Locate the cell with the specified text and output its [x, y] center coordinate. 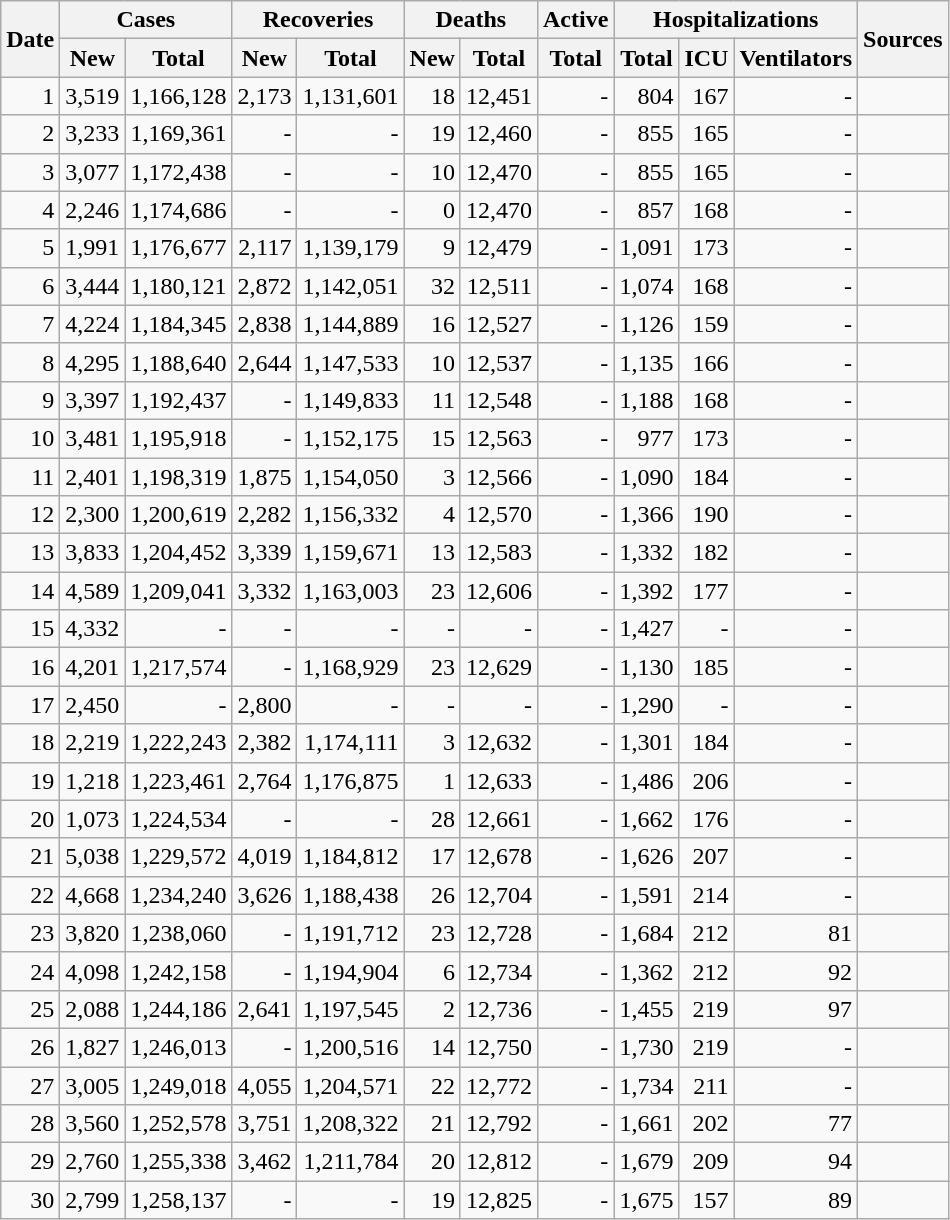
2,838 [264, 324]
Cases [146, 20]
4,224 [92, 324]
157 [706, 1200]
1,362 [646, 971]
3,332 [264, 591]
89 [796, 1200]
1,142,051 [350, 286]
Hospitalizations [736, 20]
1,211,784 [350, 1162]
1,184,345 [178, 324]
12,511 [498, 286]
1,730 [646, 1047]
1,208,322 [350, 1124]
12,661 [498, 819]
Ventilators [796, 58]
4,295 [92, 362]
166 [706, 362]
1,184,812 [350, 857]
1,192,437 [178, 400]
211 [706, 1085]
1,135 [646, 362]
207 [706, 857]
3,005 [92, 1085]
1,200,619 [178, 515]
1,255,338 [178, 1162]
1,242,158 [178, 971]
1,591 [646, 895]
12,825 [498, 1200]
12,728 [498, 933]
1,258,137 [178, 1200]
159 [706, 324]
1,392 [646, 591]
1,218 [92, 781]
3,833 [92, 553]
1,188,640 [178, 362]
30 [30, 1200]
3,751 [264, 1124]
1,827 [92, 1047]
4,589 [92, 591]
3,339 [264, 553]
2,246 [92, 210]
1,455 [646, 1009]
2,644 [264, 362]
1,180,121 [178, 286]
1,244,186 [178, 1009]
4,098 [92, 971]
4,332 [92, 629]
1,290 [646, 705]
1,166,128 [178, 96]
27 [30, 1085]
12,734 [498, 971]
2,760 [92, 1162]
1,163,003 [350, 591]
ICU [706, 58]
1,222,243 [178, 743]
0 [432, 210]
77 [796, 1124]
1,991 [92, 248]
1,200,516 [350, 1047]
1,217,574 [178, 667]
3,462 [264, 1162]
3,560 [92, 1124]
5,038 [92, 857]
12,563 [498, 438]
1,091 [646, 248]
1,679 [646, 1162]
1,486 [646, 781]
12,750 [498, 1047]
2,088 [92, 1009]
1,875 [264, 477]
1,174,111 [350, 743]
12,632 [498, 743]
Active [575, 20]
1,661 [646, 1124]
4,055 [264, 1085]
214 [706, 895]
1,662 [646, 819]
Date [30, 39]
4,201 [92, 667]
8 [30, 362]
176 [706, 819]
5 [30, 248]
32 [432, 286]
3,233 [92, 134]
Sources [904, 39]
1,332 [646, 553]
1,090 [646, 477]
1,126 [646, 324]
3,077 [92, 172]
2,401 [92, 477]
12,583 [498, 553]
857 [646, 210]
94 [796, 1162]
12,537 [498, 362]
12,548 [498, 400]
1,224,534 [178, 819]
1,191,712 [350, 933]
29 [30, 1162]
3,820 [92, 933]
1,209,041 [178, 591]
185 [706, 667]
1,249,018 [178, 1085]
12,460 [498, 134]
2,641 [264, 1009]
7 [30, 324]
4,668 [92, 895]
1,204,571 [350, 1085]
Recoveries [318, 20]
1,147,533 [350, 362]
1,234,240 [178, 895]
1,734 [646, 1085]
1,252,578 [178, 1124]
12,527 [498, 324]
92 [796, 971]
24 [30, 971]
1,197,545 [350, 1009]
12,570 [498, 515]
12,772 [498, 1085]
1,194,904 [350, 971]
1,169,361 [178, 134]
1,154,050 [350, 477]
1,159,671 [350, 553]
12,812 [498, 1162]
1,684 [646, 933]
2,872 [264, 286]
977 [646, 438]
2,799 [92, 1200]
1,188,438 [350, 895]
1,188 [646, 400]
1,172,438 [178, 172]
1,156,332 [350, 515]
3,444 [92, 286]
1,246,013 [178, 1047]
12,633 [498, 781]
12 [30, 515]
1,427 [646, 629]
2,173 [264, 96]
1,626 [646, 857]
3,481 [92, 438]
1,174,686 [178, 210]
167 [706, 96]
1,229,572 [178, 857]
3,519 [92, 96]
2,219 [92, 743]
1,176,677 [178, 248]
2,117 [264, 248]
2,300 [92, 515]
1,366 [646, 515]
1,149,833 [350, 400]
2,450 [92, 705]
202 [706, 1124]
1,131,601 [350, 96]
1,238,060 [178, 933]
12,704 [498, 895]
12,606 [498, 591]
2,382 [264, 743]
1,675 [646, 1200]
97 [796, 1009]
209 [706, 1162]
1,152,175 [350, 438]
12,678 [498, 857]
2,282 [264, 515]
177 [706, 591]
2,800 [264, 705]
1,168,929 [350, 667]
12,629 [498, 667]
12,792 [498, 1124]
1,195,918 [178, 438]
1,301 [646, 743]
1,204,452 [178, 553]
182 [706, 553]
1,074 [646, 286]
1,176,875 [350, 781]
1,144,889 [350, 324]
12,479 [498, 248]
1,073 [92, 819]
1,198,319 [178, 477]
25 [30, 1009]
804 [646, 96]
12,451 [498, 96]
Deaths [470, 20]
1,223,461 [178, 781]
1,130 [646, 667]
4,019 [264, 857]
206 [706, 781]
12,566 [498, 477]
3,397 [92, 400]
2,764 [264, 781]
12,736 [498, 1009]
3,626 [264, 895]
1,139,179 [350, 248]
190 [706, 515]
81 [796, 933]
